Detect which cell encompasses the target text, then output its [X, Y] center coordinate. 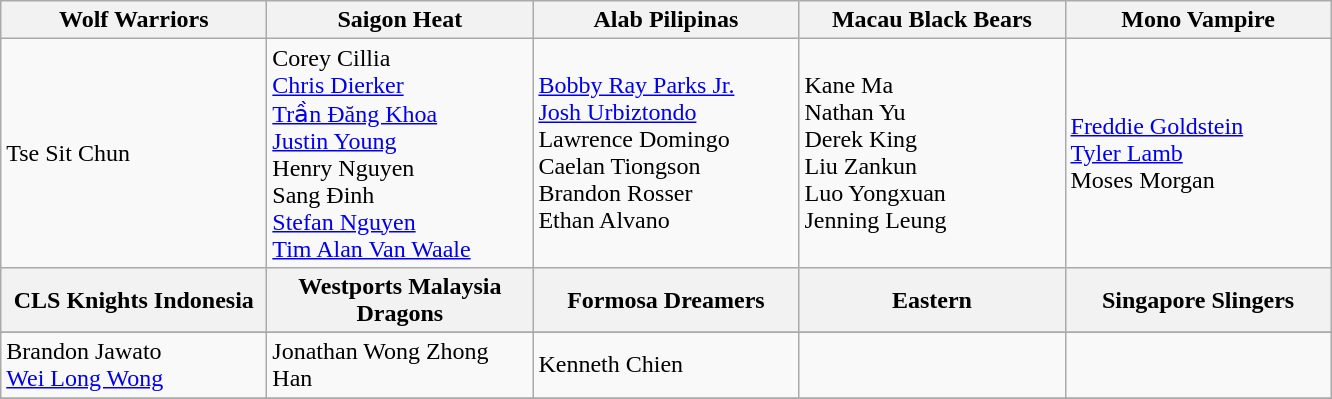
Brandon Jawato Wei Long Wong [134, 364]
Eastern [932, 300]
Singapore Slingers [1198, 300]
Westports Malaysia Dragons [400, 300]
Wolf Warriors [134, 20]
Macau Black Bears [932, 20]
Corey Cillia Chris Dierker Trần Đăng Khoa Justin Young Henry Nguyen Sang Đinh Stefan Nguyen Tim Alan Van Waale [400, 154]
Kane Ma Nathan Yu Derek King Liu Zankun Luo Yongxuan Jenning Leung [932, 154]
Formosa Dreamers [666, 300]
Saigon Heat [400, 20]
Bobby Ray Parks Jr. Josh Urbiztondo Lawrence Domingo Caelan Tiongson Brandon Rosser Ethan Alvano [666, 154]
Jonathan Wong Zhong Han [400, 364]
Kenneth Chien [666, 364]
Mono Vampire [1198, 20]
Tse Sit Chun [134, 154]
Freddie Goldstein Tyler Lamb Moses Morgan [1198, 154]
CLS Knights Indonesia [134, 300]
Alab Pilipinas [666, 20]
